Extract the (X, Y) coordinate from the center of the cell holding the provided text.  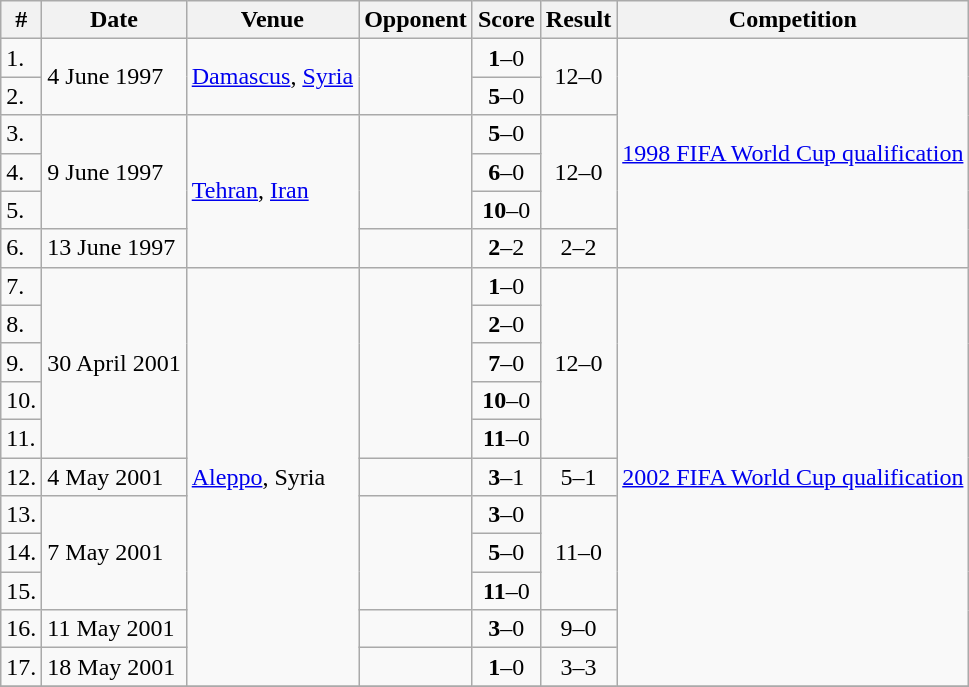
7 May 2001 (114, 553)
# (22, 20)
Opponent (416, 20)
7. (22, 286)
3–3 (578, 667)
6–0 (506, 172)
6. (22, 248)
17. (22, 667)
11 May 2001 (114, 629)
5. (22, 210)
2–0 (506, 324)
Date (114, 20)
Damascus, Syria (272, 77)
7–0 (506, 362)
9 June 1997 (114, 172)
9. (22, 362)
4 June 1997 (114, 77)
4. (22, 172)
16. (22, 629)
Venue (272, 20)
2002 FIFA World Cup qualification (793, 476)
4 May 2001 (114, 477)
11. (22, 438)
3. (22, 134)
18 May 2001 (114, 667)
8. (22, 324)
Score (506, 20)
Tehran, Iran (272, 191)
14. (22, 553)
12. (22, 477)
Aleppo, Syria (272, 476)
2. (22, 96)
5–1 (578, 477)
1998 FIFA World Cup qualification (793, 153)
3–1 (506, 477)
30 April 2001 (114, 362)
15. (22, 591)
13. (22, 515)
9–0 (578, 629)
Competition (793, 20)
10. (22, 400)
1. (22, 58)
Result (578, 20)
13 June 1997 (114, 248)
